Search for the cell housing the specified text and yield its [x, y] center coordinate. 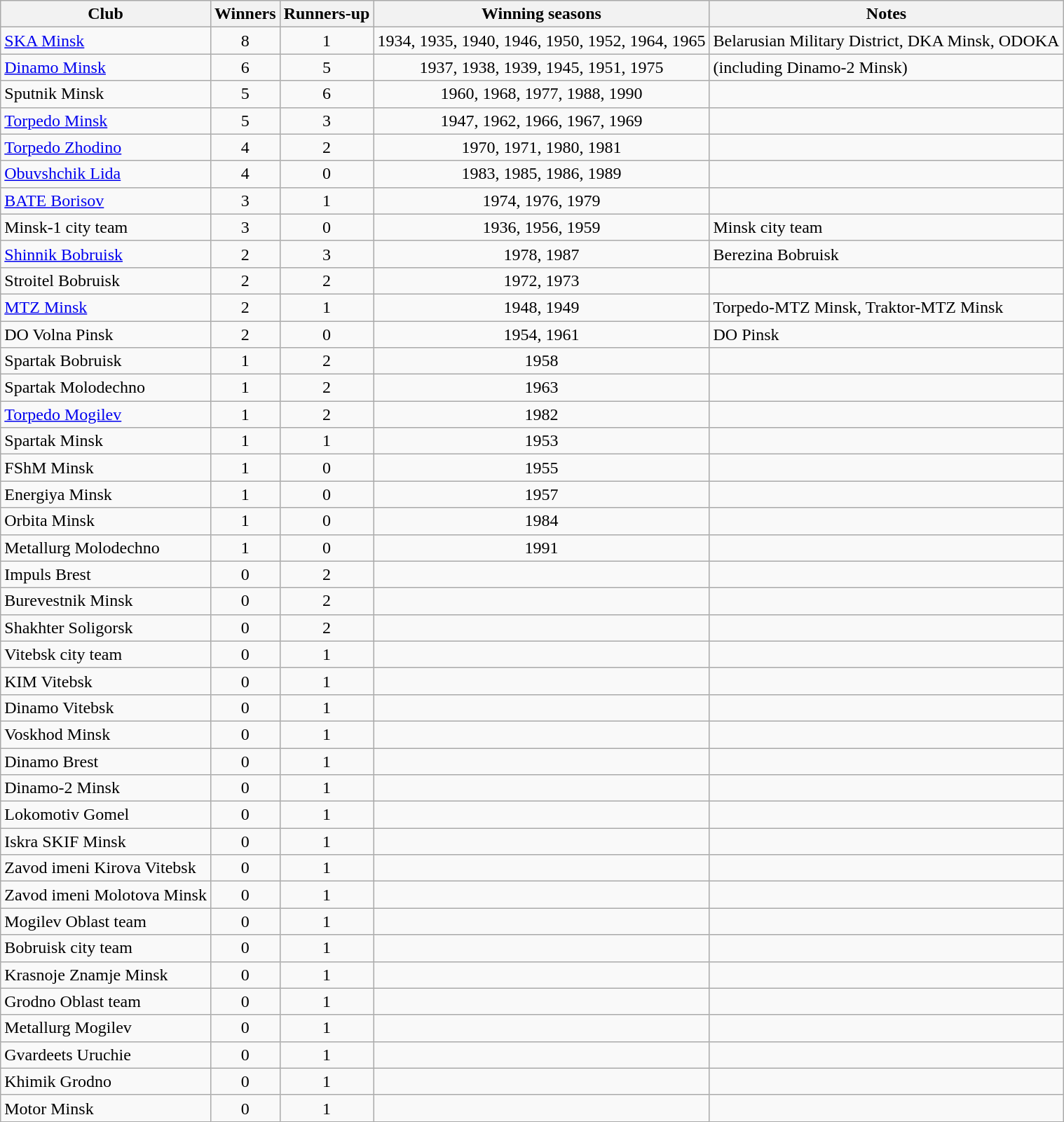
Burevestnik Minsk [106, 601]
Orbita Minsk [106, 521]
Obuvshchik Lida [106, 174]
Voskhod Minsk [106, 734]
1936, 1956, 1959 [541, 227]
1937, 1938, 1939, 1945, 1951, 1975 [541, 67]
Winning seasons [541, 14]
Zavod imeni Kirova Vitebsk [106, 868]
1970, 1971, 1980, 1981 [541, 147]
Shakhter Soligorsk [106, 628]
SKA Minsk [106, 41]
1955 [541, 468]
1974, 1976, 1979 [541, 201]
Belarusian Military District, DKA Minsk, ODOKA [886, 41]
Torpedo Mogilev [106, 414]
Iskra SKIF Minsk [106, 841]
Dinamo Vitebsk [106, 708]
Gvardeets Uruchie [106, 1055]
1934, 1935, 1940, 1946, 1950, 1952, 1964, 1965 [541, 41]
Metallurg Mogilev [106, 1028]
MTZ Minsk [106, 307]
Metallurg Molodechno [106, 548]
8 [245, 41]
Shinnik Bobruisk [106, 254]
(including Dinamo-2 Minsk) [886, 67]
Winners [245, 14]
Club [106, 14]
Dinamo-2 Minsk [106, 788]
Sputnik Minsk [106, 94]
Runners-up [327, 14]
Berezina Bobruisk [886, 254]
1957 [541, 494]
Vitebsk city team [106, 654]
Lokomotiv Gomel [106, 815]
1972, 1973 [541, 280]
1984 [541, 521]
1960, 1968, 1977, 1988, 1990 [541, 94]
DO Pinsk [886, 334]
Bobruisk city team [106, 948]
Khimik Grodno [106, 1081]
Spartak Molodechno [106, 388]
DO Volna Pinsk [106, 334]
Torpedo-MTZ Minsk, Traktor-MTZ Minsk [886, 307]
KIM Vitebsk [106, 681]
1978, 1987 [541, 254]
1953 [541, 441]
Mogilev Oblast team [106, 921]
Minsk city team [886, 227]
Krasnoje Znamje Minsk [106, 975]
Torpedo Minsk [106, 121]
Stroitel Bobruisk [106, 280]
Zavod imeni Molotova Minsk [106, 895]
Motor Minsk [106, 1108]
Impuls Brest [106, 574]
1948, 1949 [541, 307]
1947, 1962, 1966, 1967, 1969 [541, 121]
FShM Minsk [106, 468]
1991 [541, 548]
Spartak Minsk [106, 441]
1983, 1985, 1986, 1989 [541, 174]
1958 [541, 361]
Dinamo Brest [106, 761]
1982 [541, 414]
1954, 1961 [541, 334]
BATE Borisov [106, 201]
Energiya Minsk [106, 494]
Minsk-1 city team [106, 227]
1963 [541, 388]
Notes [886, 14]
Spartak Bobruisk [106, 361]
Dinamo Minsk [106, 67]
Grodno Oblast team [106, 1001]
Torpedo Zhodino [106, 147]
